Find where the given text appears and provide that cell's center as [X, Y] coordinate. 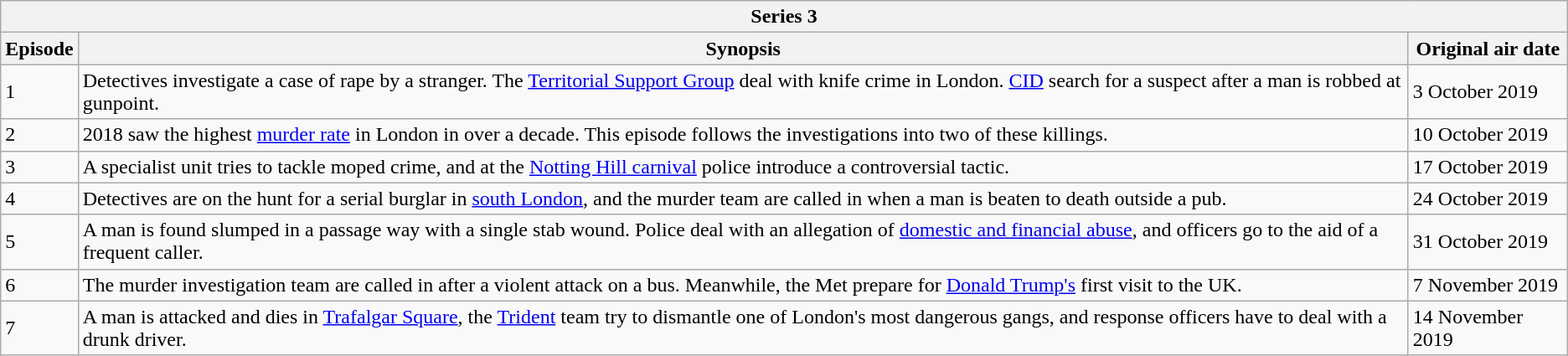
14 November 2019 [1488, 328]
A specialist unit tries to tackle moped crime, and at the Notting Hill carnival police introduce a controversial tactic. [743, 167]
Episode [39, 49]
Series 3 [784, 17]
6 [39, 285]
1 [39, 92]
31 October 2019 [1488, 241]
Synopsis [743, 49]
24 October 2019 [1488, 199]
17 October 2019 [1488, 167]
Detectives are on the hunt for a serial burglar in south London, and the murder team are called in when a man is beaten to death outside a pub. [743, 199]
3 October 2019 [1488, 92]
2 [39, 135]
2018 saw the highest murder rate in London in over a decade. This episode follows the investigations into two of these killings. [743, 135]
5 [39, 241]
10 October 2019 [1488, 135]
3 [39, 167]
7 November 2019 [1488, 285]
7 [39, 328]
Original air date [1488, 49]
4 [39, 199]
The murder investigation team are called in after a violent attack on a bus. Meanwhile, the Met prepare for Donald Trump's first visit to the UK. [743, 285]
